Return (X, Y) of the center of cell containing provided text 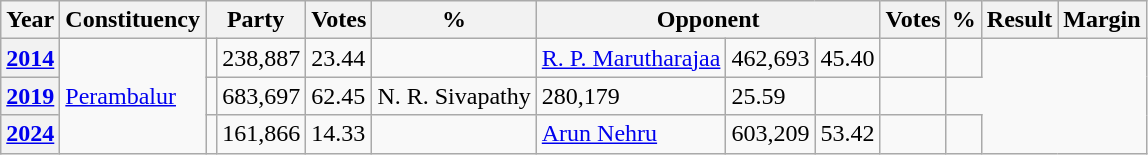
Party (256, 20)
603,209 (770, 134)
2019 (30, 96)
23.44 (339, 58)
45.40 (848, 58)
53.42 (848, 134)
N. R. Sivapathy (454, 96)
14.33 (339, 134)
280,179 (631, 96)
2014 (30, 58)
161,866 (262, 134)
Opponent (708, 20)
Arun Nehru (631, 134)
Perambalur (133, 96)
25.59 (770, 96)
238,887 (262, 58)
683,697 (262, 96)
Margin (1102, 20)
R. P. Marutharajaa (631, 58)
Result (1019, 20)
Year (30, 20)
Constituency (133, 20)
62.45 (339, 96)
2024 (30, 134)
462,693 (770, 58)
